Provide the (x, y) coordinate of the cell's center where the given text is located.  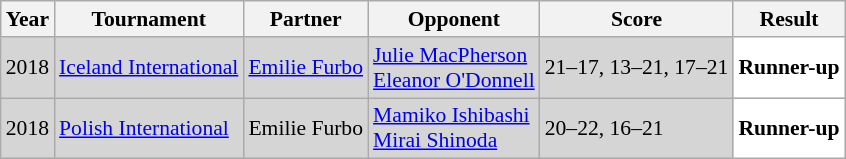
Tournament (148, 19)
Year (28, 19)
Julie MacPherson Eleanor O'Donnell (454, 68)
Opponent (454, 19)
Result (788, 19)
21–17, 13–21, 17–21 (637, 68)
Polish International (148, 128)
20–22, 16–21 (637, 128)
Mamiko Ishibashi Mirai Shinoda (454, 128)
Iceland International (148, 68)
Score (637, 19)
Partner (306, 19)
